Provide the (x, y) coordinate of the cell's center where the given text is located.  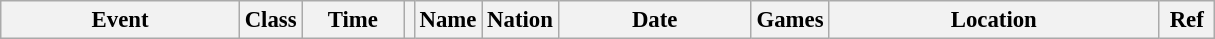
Location (994, 20)
Name (448, 20)
Class (270, 20)
Ref (1187, 20)
Nation (520, 20)
Time (353, 20)
Date (654, 20)
Event (120, 20)
Games (790, 20)
